Search for the cell housing the specified text and yield its (X, Y) center coordinate. 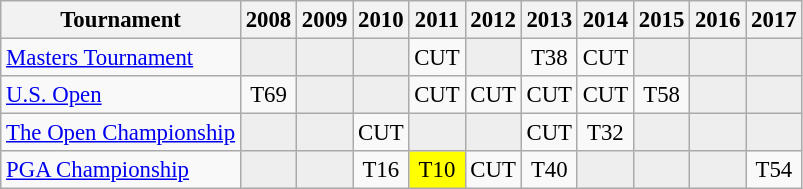
2014 (605, 20)
2015 (661, 20)
Tournament (121, 20)
Masters Tournament (121, 58)
2012 (493, 20)
2011 (437, 20)
PGA Championship (121, 170)
2010 (381, 20)
2017 (774, 20)
T58 (661, 95)
T38 (549, 58)
2013 (549, 20)
The Open Championship (121, 133)
T10 (437, 170)
U.S. Open (121, 95)
T32 (605, 133)
T54 (774, 170)
T69 (268, 95)
T16 (381, 170)
2016 (718, 20)
2009 (325, 20)
T40 (549, 170)
2008 (268, 20)
